Capture the cell that displays the provided text and extract its [x, y] central coordinate. 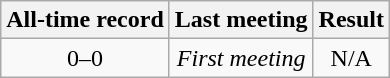
Last meeting [241, 20]
All-time record [86, 20]
N/A [351, 58]
First meeting [241, 58]
0–0 [86, 58]
Result [351, 20]
